Detect which cell encompasses the target text, then output its (x, y) center coordinate. 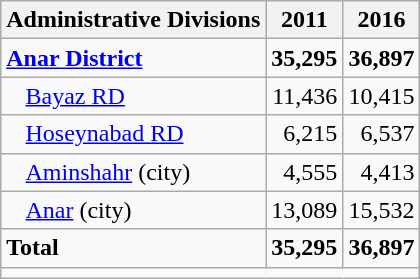
Aminshahr (city) (134, 172)
Anar District (134, 58)
11,436 (304, 96)
Anar (city) (134, 210)
10,415 (382, 96)
6,215 (304, 134)
Hoseynabad RD (134, 134)
4,413 (382, 172)
13,089 (304, 210)
4,555 (304, 172)
6,537 (382, 134)
Bayaz RD (134, 96)
15,532 (382, 210)
2011 (304, 20)
Administrative Divisions (134, 20)
Total (134, 248)
2016 (382, 20)
